Output the (x, y) coordinate of the center of the cell containing the given text.  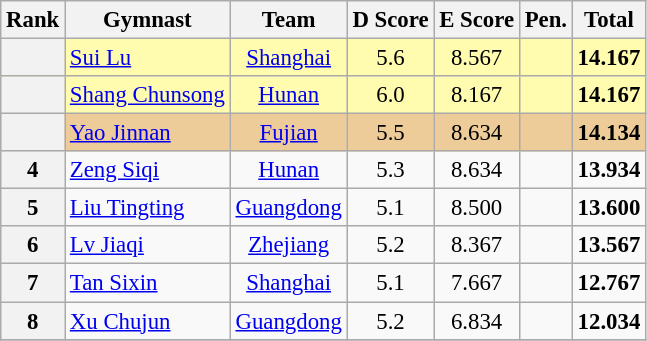
Liu Tingting (148, 208)
13.600 (608, 208)
8.567 (476, 58)
14.134 (608, 133)
8.367 (476, 245)
Xu Chujun (148, 321)
Gymnast (148, 20)
7 (33, 283)
6 (33, 245)
D Score (390, 20)
Lv Jiaqi (148, 245)
5.3 (390, 170)
13.934 (608, 170)
5.5 (390, 133)
8.167 (476, 95)
12.767 (608, 283)
Sui Lu (148, 58)
E Score (476, 20)
7.667 (476, 283)
Yao Jinnan (148, 133)
Zhejiang (288, 245)
4 (33, 170)
Total (608, 20)
5.6 (390, 58)
Team (288, 20)
Pen. (546, 20)
Zeng Siqi (148, 170)
8.500 (476, 208)
5 (33, 208)
12.034 (608, 321)
13.567 (608, 245)
Fujian (288, 133)
Tan Sixin (148, 283)
6.0 (390, 95)
8 (33, 321)
6.834 (476, 321)
Rank (33, 20)
Shang Chunsong (148, 95)
